Identify which cell holds the provided text, then report its (X, Y) central coordinate. 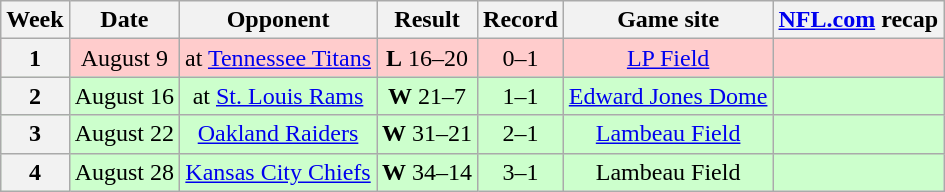
Week (35, 20)
1–1 (521, 96)
Date (124, 20)
W 21–7 (426, 96)
Result (426, 20)
0–1 (521, 58)
2 (35, 96)
3–1 (521, 172)
3 (35, 134)
1 (35, 58)
August 9 (124, 58)
LP Field (668, 58)
NFL.com recap (858, 20)
August 16 (124, 96)
at Tennessee Titans (278, 58)
W 31–21 (426, 134)
Record (521, 20)
Oakland Raiders (278, 134)
Opponent (278, 20)
Kansas City Chiefs (278, 172)
August 28 (124, 172)
W 34–14 (426, 172)
L 16–20 (426, 58)
Edward Jones Dome (668, 96)
at St. Louis Rams (278, 96)
4 (35, 172)
2–1 (521, 134)
Game site (668, 20)
August 22 (124, 134)
